Find where the given text appears and provide that cell's center as (X, Y) coordinate. 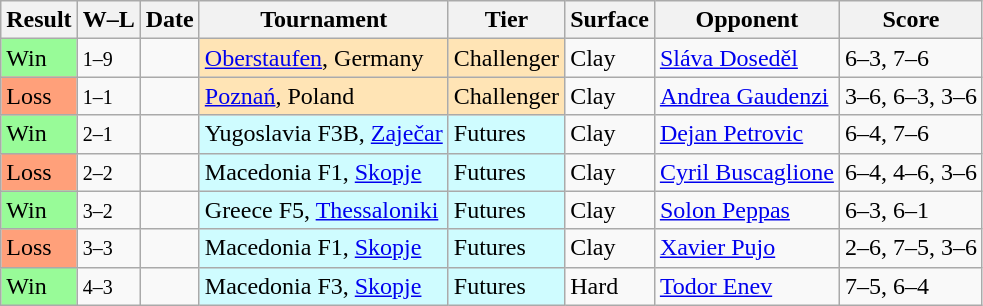
Date (170, 20)
4–3 (108, 286)
Solon Peppas (746, 210)
6–4, 7–6 (910, 134)
Yugoslavia F3B, Zaječar (324, 134)
2–2 (108, 172)
Tier (506, 20)
Tournament (324, 20)
Poznań, Poland (324, 96)
Andrea Gaudenzi (746, 96)
3–6, 6–3, 3–6 (910, 96)
Result (39, 20)
2–6, 7–5, 3–6 (910, 248)
2–1 (108, 134)
Sláva Doseděl (746, 58)
6–4, 4–6, 3–6 (910, 172)
Score (910, 20)
3–2 (108, 210)
Oberstaufen, Germany (324, 58)
7–5, 6–4 (910, 286)
1–9 (108, 58)
6–3, 6–1 (910, 210)
Opponent (746, 20)
Todor Enev (746, 286)
Hard (610, 286)
1–1 (108, 96)
Xavier Pujo (746, 248)
6–3, 7–6 (910, 58)
Cyril Buscaglione (746, 172)
Greece F5, Thessaloniki (324, 210)
Dejan Petrovic (746, 134)
W–L (108, 20)
3–3 (108, 248)
Macedonia F3, Skopje (324, 286)
Surface (610, 20)
